For the text-containing cell, return its midpoint in [x, y] coordinate format. 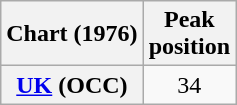
Chart (1976) [72, 34]
Peak position [189, 34]
34 [189, 85]
UK (OCC) [72, 85]
